Scan for the cell matching the given text and deliver its (X, Y) coordinate at center. 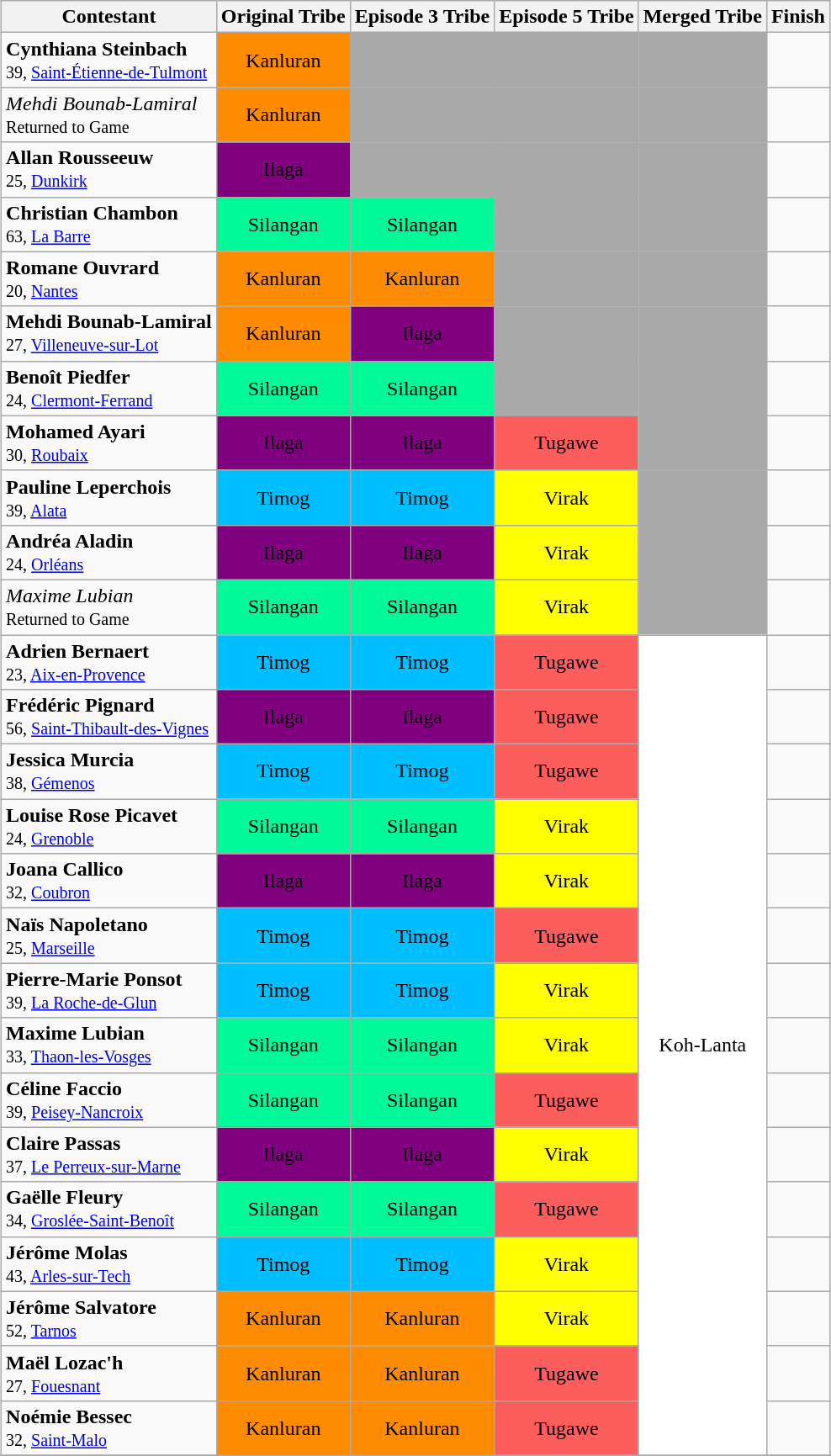
Céline Faccio39, Peisey-Nancroix (109, 1100)
Contestant (109, 17)
Maxime LubianReturned to Game (109, 607)
Jérôme Salvatore52, Tarnos (109, 1319)
Episode 5 Tribe (567, 17)
Finish (797, 17)
Original Tribe (283, 17)
Episode 3 Tribe (422, 17)
Louise Rose Picavet24, Grenoble (109, 826)
Koh-Lanta (702, 1045)
Frédéric Pignard56, Saint-Thibault-des-Vignes (109, 717)
Mehdi Bounab-Lamiral27, Villeneuve-sur-Lot (109, 333)
Cynthiana Steinbach39, Saint-Étienne-de-Tulmont (109, 61)
Joana Callico32, Coubron (109, 882)
Mohamed Ayari30, Roubaix (109, 442)
Jessica Murcia38, Gémenos (109, 772)
Adrien Bernaert23, Aix-en-Provence (109, 661)
Pauline Leperchois39, Alata (109, 498)
Pierre-Marie Ponsot39, La Roche-de-Glun (109, 991)
Naïs Napoletano25, Marseille (109, 935)
Benoît Piedfer24, Clermont-Ferrand (109, 389)
Allan Rousseeuw25, Dunkirk (109, 170)
Noémie Bessec32, Saint-Malo (109, 1428)
Claire Passas37, Le Perreux-sur-Marne (109, 1154)
Mehdi Bounab-LamiralReturned to Game (109, 114)
Merged Tribe (702, 17)
Romane Ouvrard20, Nantes (109, 279)
Maxime Lubian33, Thaon-les-Vosges (109, 1045)
Christian Chambon63, La Barre (109, 224)
Gaëlle Fleury34, Groslée-Saint-Benoît (109, 1210)
Andréa Aladin24, Orléans (109, 552)
Jérôme Molas43, Arles-sur-Tech (109, 1263)
Maël Lozac'h27, Fouesnant (109, 1373)
